For the text-containing cell, return its midpoint in (X, Y) coordinate format. 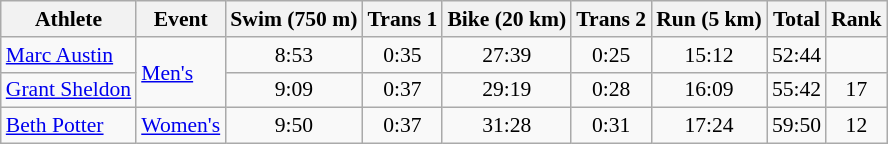
Event (180, 19)
16:09 (709, 90)
Rank (856, 19)
17 (856, 90)
55:42 (796, 90)
Men's (180, 72)
Swim (750 m) (294, 19)
17:24 (709, 126)
Total (796, 19)
Run (5 km) (709, 19)
Marc Austin (68, 55)
Trans 1 (402, 19)
Grant Sheldon (68, 90)
Women's (180, 126)
9:50 (294, 126)
52:44 (796, 55)
12 (856, 126)
9:09 (294, 90)
15:12 (709, 55)
0:35 (402, 55)
29:19 (506, 90)
31:28 (506, 126)
59:50 (796, 126)
0:28 (611, 90)
Bike (20 km) (506, 19)
27:39 (506, 55)
Trans 2 (611, 19)
0:31 (611, 126)
0:25 (611, 55)
Athlete (68, 19)
Beth Potter (68, 126)
8:53 (294, 55)
